Extract the [X, Y] coordinate from the center of the cell holding the provided text.  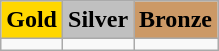
Gold [32, 20]
Silver [98, 20]
Bronze [176, 20]
